Search for the cell housing the specified text and yield its (X, Y) center coordinate. 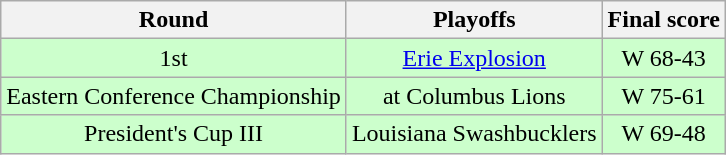
W 69-48 (664, 134)
Playoffs (474, 20)
Erie Explosion (474, 58)
Eastern Conference Championship (174, 96)
1st (174, 58)
W 75-61 (664, 96)
Final score (664, 20)
Louisiana Swashbucklers (474, 134)
at Columbus Lions (474, 96)
President's Cup III (174, 134)
W 68-43 (664, 58)
Round (174, 20)
